Return the (x, y) coordinate for the center point of the cell that contains the specified text.  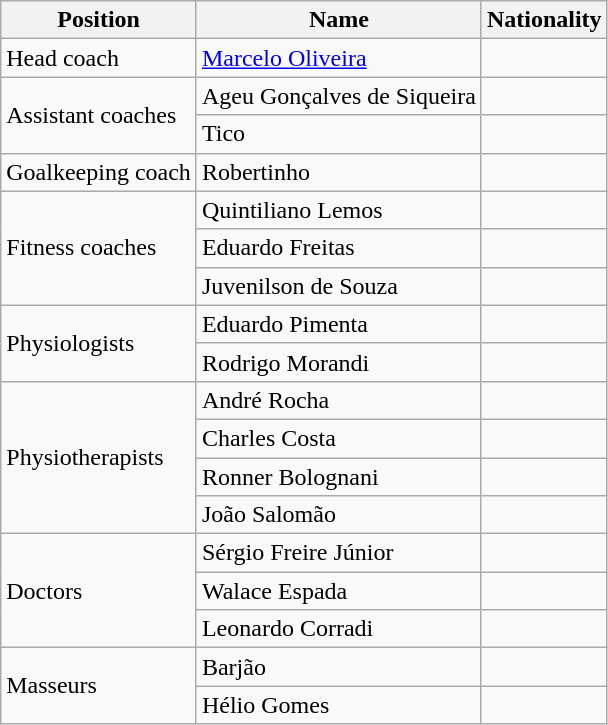
Eduardo Pimenta (338, 324)
Ronner Bolognani (338, 477)
Sérgio Freire Júnior (338, 553)
Position (99, 20)
Juvenilson de Souza (338, 286)
Charles Costa (338, 438)
Goalkeeping coach (99, 172)
Physiotherapists (99, 457)
Eduardo Freitas (338, 248)
Physiologists (99, 343)
Doctors (99, 591)
Quintiliano Lemos (338, 210)
Assistant coaches (99, 115)
Name (338, 20)
Tico (338, 134)
Leonardo Corradi (338, 629)
Rodrigo Morandi (338, 362)
Barjão (338, 667)
Nationality (544, 20)
André Rocha (338, 400)
Robertinho (338, 172)
Head coach (99, 58)
Fitness coaches (99, 248)
Hélio Gomes (338, 705)
Masseurs (99, 686)
João Salomão (338, 515)
Marcelo Oliveira (338, 58)
Ageu Gonçalves de Siqueira (338, 96)
Walace Espada (338, 591)
